Capture the cell that displays the provided text and extract its [x, y] central coordinate. 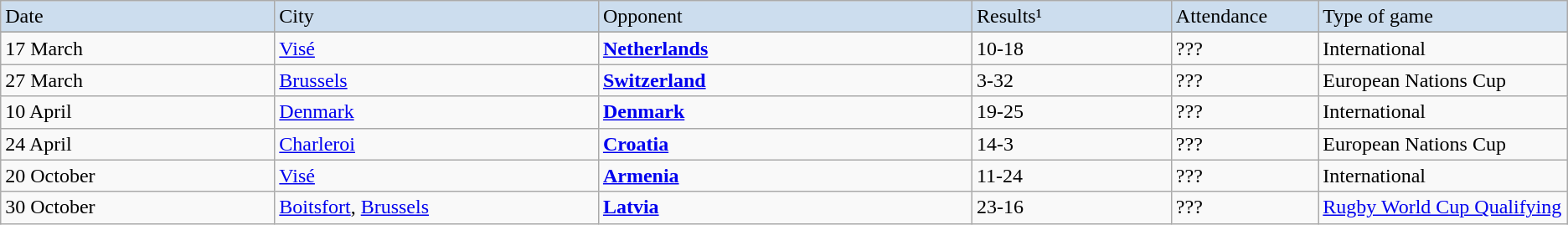
City [437, 17]
10-18 [1071, 49]
10 April [137, 112]
Netherlands [785, 49]
24 April [137, 144]
Charleroi [437, 144]
Boitsfort, Brussels [437, 207]
27 March [137, 80]
Results¹ [1071, 17]
Croatia [785, 144]
20 October [137, 176]
3-32 [1071, 80]
23-16 [1071, 207]
14-3 [1071, 144]
Switzerland [785, 80]
17 March [137, 49]
30 October [137, 207]
Latvia [785, 207]
11-24 [1071, 176]
Opponent [785, 17]
Brussels [437, 80]
Attendance [1245, 17]
Armenia [785, 176]
Date [137, 17]
Type of game [1442, 17]
Rugby World Cup Qualifying [1442, 207]
19-25 [1071, 112]
